Identify which cell holds the provided text, then report its (x, y) central coordinate. 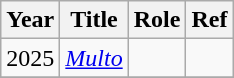
Year (30, 20)
Multo (94, 58)
Title (94, 20)
Ref (210, 20)
2025 (30, 58)
Role (157, 20)
